Search for the cell housing the specified text and yield its [X, Y] center coordinate. 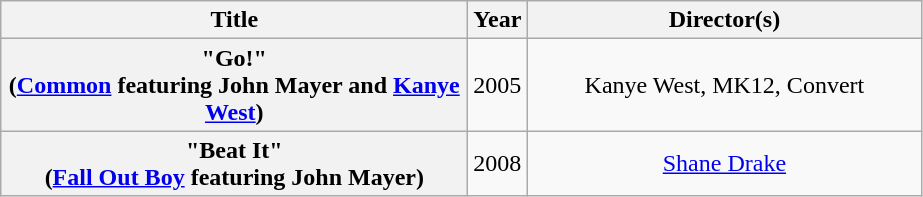
Kanye West, MK12, Convert [724, 85]
"Go!"(Common featuring John Mayer and Kanye West) [234, 85]
Director(s) [724, 20]
Shane Drake [724, 164]
"Beat It"(Fall Out Boy featuring John Mayer) [234, 164]
2008 [498, 164]
Year [498, 20]
2005 [498, 85]
Title [234, 20]
